For the text-containing cell, return its midpoint in (X, Y) coordinate format. 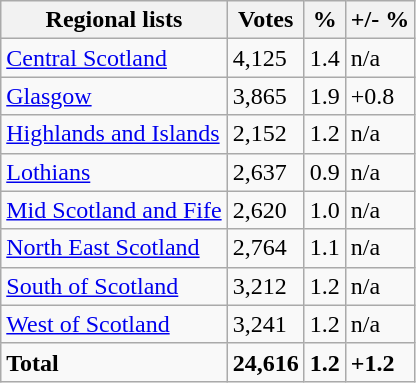
1.0 (324, 210)
West of Scotland (114, 324)
+/- % (380, 20)
3,212 (266, 286)
Lothians (114, 172)
1.1 (324, 248)
0.9 (324, 172)
North East Scotland (114, 248)
South of Scotland (114, 286)
24,616 (266, 362)
4,125 (266, 58)
Regional lists (114, 20)
3,241 (266, 324)
Central Scotland (114, 58)
2,637 (266, 172)
Glasgow (114, 96)
1.4 (324, 58)
% (324, 20)
Total (114, 362)
+0.8 (380, 96)
2,764 (266, 248)
+1.2 (380, 362)
3,865 (266, 96)
Highlands and Islands (114, 134)
Mid Scotland and Fife (114, 210)
Votes (266, 20)
2,620 (266, 210)
1.9 (324, 96)
2,152 (266, 134)
